From the cell containing the given text, extract its center point as [x, y] coordinate. 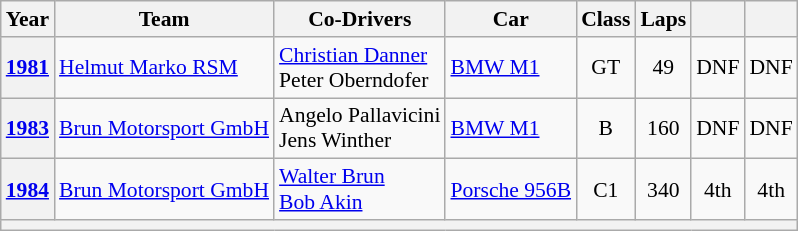
Laps [663, 19]
Angelo Pallavicini Jens Winther [360, 128]
1984 [28, 190]
160 [663, 128]
GT [606, 68]
Christian Danner Peter Oberndofer [360, 68]
Co-Drivers [360, 19]
340 [663, 190]
49 [663, 68]
Car [510, 19]
1983 [28, 128]
B [606, 128]
Team [164, 19]
Year [28, 19]
Walter Brun Bob Akin [360, 190]
Class [606, 19]
1981 [28, 68]
C1 [606, 190]
Helmut Marko RSM [164, 68]
Porsche 956B [510, 190]
